For the text-containing cell, return its midpoint in [x, y] coordinate format. 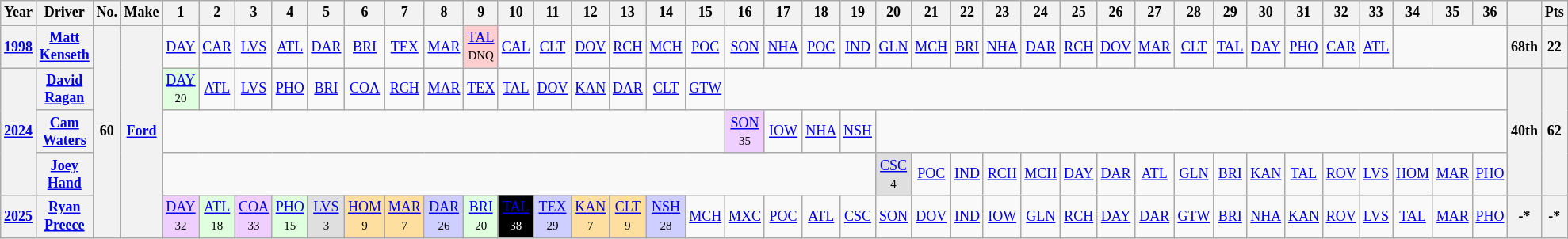
19 [858, 13]
HOM9 [365, 217]
Make [141, 13]
17 [783, 13]
TEX29 [553, 217]
PHO15 [290, 217]
TAL38 [515, 217]
2 [217, 13]
COA [365, 89]
DAY 20 [181, 89]
ATL18 [217, 217]
26 [1116, 13]
35 [1452, 13]
COA33 [254, 217]
4 [290, 13]
40th [1525, 131]
27 [1154, 13]
David Ragan [64, 89]
9 [481, 13]
7 [404, 13]
10 [515, 13]
Joey Hand [64, 174]
LVS3 [327, 217]
No. [106, 13]
8 [444, 13]
MXC [745, 217]
HOM [1413, 174]
33 [1376, 13]
11 [553, 13]
34 [1413, 13]
28 [1194, 13]
2025 [19, 217]
20 [893, 13]
NSH [858, 131]
16 [745, 13]
6 [365, 13]
Driver [64, 13]
13 [628, 13]
68th [1525, 47]
62 [1554, 131]
BRI20 [481, 217]
29 [1230, 13]
15 [706, 13]
23 [1002, 13]
MAR7 [404, 217]
CLT9 [628, 217]
5 [327, 13]
36 [1490, 13]
21 [931, 13]
KAN7 [591, 217]
60 [106, 131]
12 [591, 13]
NSH28 [666, 217]
Ford [141, 131]
CSC4 [893, 174]
Year [19, 13]
31 [1304, 13]
SON35 [745, 131]
18 [821, 13]
30 [1266, 13]
32 [1341, 13]
2024 [19, 131]
DAR26 [444, 217]
TALDNQ [481, 47]
Cam Waters [64, 131]
1998 [19, 47]
14 [666, 13]
24 [1041, 13]
Matt Kenseth [64, 47]
3 [254, 13]
25 [1079, 13]
CSC [858, 217]
CAL [515, 47]
DAY32 [181, 217]
Pts [1554, 13]
Ryan Preece [64, 217]
1 [181, 13]
